From the cell containing the given text, extract its center point as [x, y] coordinate. 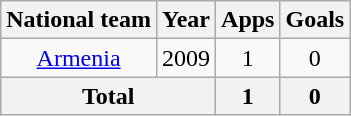
2009 [186, 58]
Total [108, 96]
Apps [248, 20]
Armenia [79, 58]
National team [79, 20]
Year [186, 20]
Goals [315, 20]
